Extract the [x, y] coordinate from the center of the cell holding the provided text.  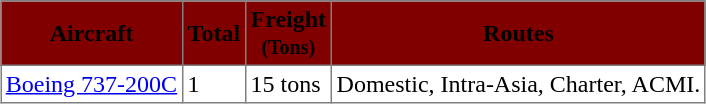
Aircraft [91, 33]
Boeing 737-200C [91, 84]
Total [214, 33]
Domestic, Intra-Asia, Charter, ACMI. [518, 84]
1 [214, 84]
Routes [518, 33]
15 tons [288, 84]
Freight(Tons) [288, 33]
